Determine the (X, Y) coordinate at the center of the cell enclosing the given text.  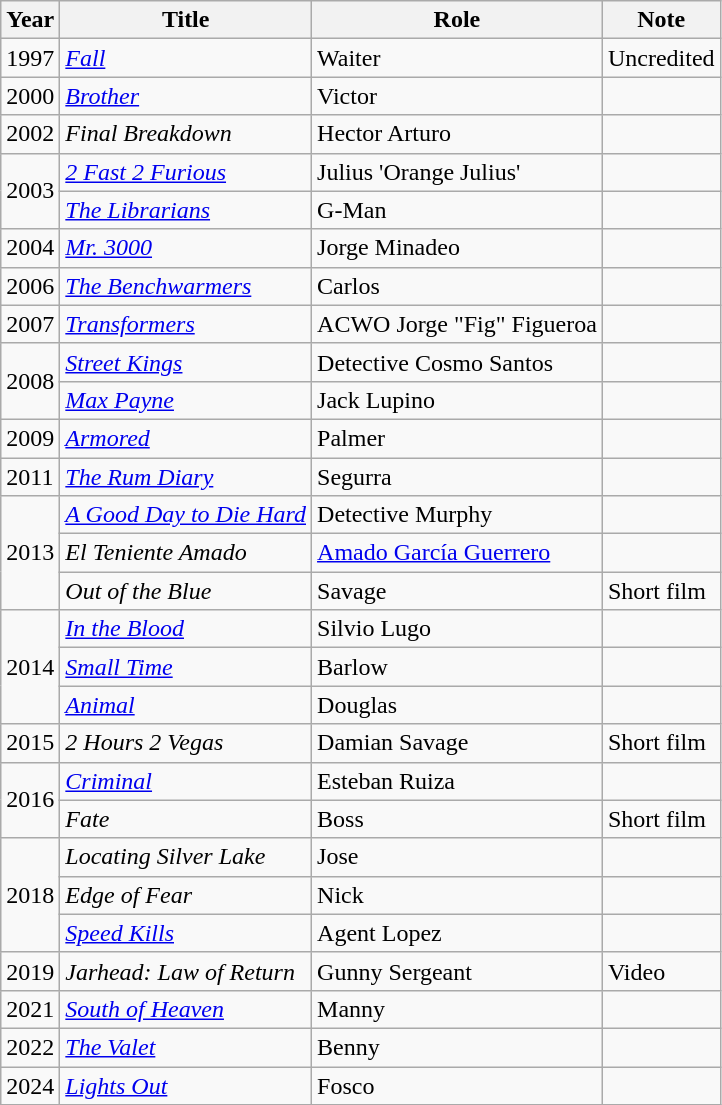
Hector Arturo (458, 134)
Animal (186, 705)
2022 (30, 1047)
Palmer (458, 438)
Out of the Blue (186, 591)
Manny (458, 1009)
South of Heaven (186, 1009)
Edge of Fear (186, 895)
2008 (30, 381)
2016 (30, 800)
Silvio Lugo (458, 629)
Victor (458, 96)
2004 (30, 248)
Title (186, 20)
Max Payne (186, 400)
Waiter (458, 58)
Street Kings (186, 362)
Agent Lopez (458, 933)
2019 (30, 971)
Carlos (458, 286)
2013 (30, 553)
Gunny Sergeant (458, 971)
2018 (30, 895)
Detective Cosmo Santos (458, 362)
Role (458, 20)
2021 (30, 1009)
Year (30, 20)
1997 (30, 58)
Fall (186, 58)
Detective Murphy (458, 515)
Boss (458, 819)
Small Time (186, 667)
Savage (458, 591)
Jose (458, 857)
Note (661, 20)
The Rum Diary (186, 477)
2011 (30, 477)
2014 (30, 667)
A Good Day to Die Hard (186, 515)
Final Breakdown (186, 134)
2002 (30, 134)
The Valet (186, 1047)
Benny (458, 1047)
The Benchwarmers (186, 286)
Uncredited (661, 58)
Douglas (458, 705)
El Teniente Amado (186, 553)
Mr. 3000 (186, 248)
Julius 'Orange Julius' (458, 172)
Speed Kills (186, 933)
Brother (186, 96)
G-Man (458, 210)
Jorge Minadeo (458, 248)
Transformers (186, 324)
2015 (30, 743)
Locating Silver Lake (186, 857)
2003 (30, 191)
Video (661, 971)
Segurra (458, 477)
Nick (458, 895)
Armored (186, 438)
2 Fast 2 Furious (186, 172)
Criminal (186, 781)
2 Hours 2 Vegas (186, 743)
Jack Lupino (458, 400)
ACWO Jorge "Fig" Figueroa (458, 324)
Esteban Ruiza (458, 781)
In the Blood (186, 629)
2000 (30, 96)
Amado García Guerrero (458, 553)
2024 (30, 1085)
Jarhead: Law of Return (186, 971)
2007 (30, 324)
The Librarians (186, 210)
Fosco (458, 1085)
Barlow (458, 667)
2006 (30, 286)
Fate (186, 819)
Damian Savage (458, 743)
2009 (30, 438)
Lights Out (186, 1085)
